Locate the cell with the specified text and output its [X, Y] center coordinate. 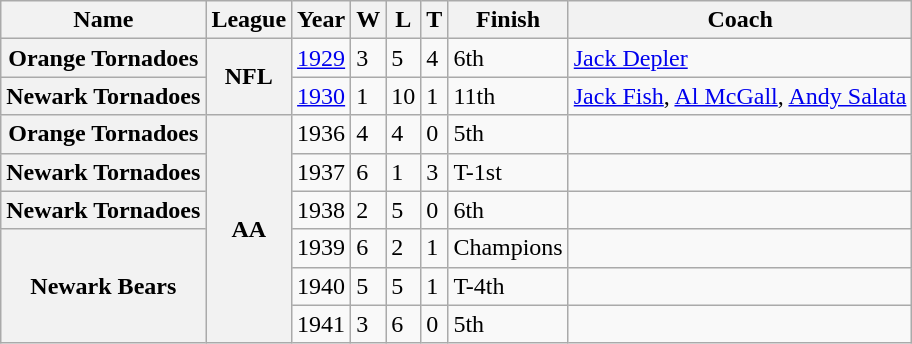
Newark Bears [104, 286]
Finish [508, 20]
Jack Depler [740, 58]
T [434, 20]
1939 [322, 248]
Year [322, 20]
1941 [322, 324]
1937 [322, 172]
League [249, 20]
T-4th [508, 286]
Jack Fish, Al McGall, Andy Salata [740, 96]
T-1st [508, 172]
AA [249, 229]
10 [404, 96]
1940 [322, 286]
1930 [322, 96]
1929 [322, 58]
L [404, 20]
NFL [249, 77]
Champions [508, 248]
1936 [322, 134]
Coach [740, 20]
1938 [322, 210]
11th [508, 96]
W [368, 20]
Name [104, 20]
